Identify which cell holds the provided text, then report its (x, y) central coordinate. 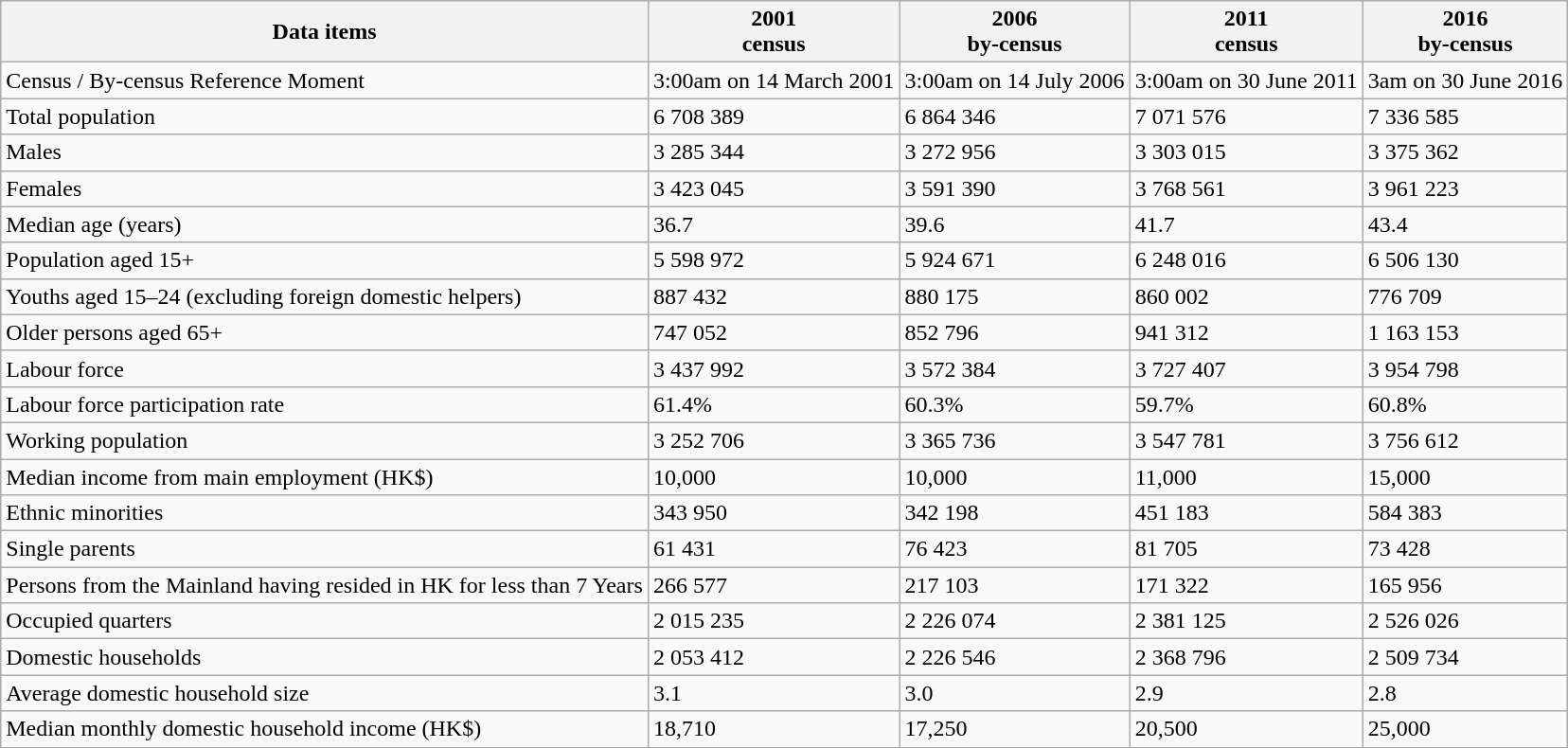
2 015 235 (774, 621)
Ethnic minorities (325, 513)
3 727 407 (1246, 368)
860 002 (1246, 296)
165 956 (1465, 585)
Domestic households (325, 657)
Working population (325, 440)
Average domestic household size (325, 693)
3:00am on 14 March 2001 (774, 80)
Median monthly domestic household income (HK$) (325, 729)
17,250 (1015, 729)
3 423 045 (774, 188)
2 226 546 (1015, 657)
2 381 125 (1246, 621)
7 336 585 (1465, 116)
Census / By-census Reference Moment (325, 80)
3 252 706 (774, 440)
3 375 362 (1465, 152)
6 248 016 (1246, 260)
852 796 (1015, 332)
6 506 130 (1465, 260)
3 365 736 (1015, 440)
Youths aged 15–24 (excluding foreign domestic helpers) (325, 296)
Persons from the Mainland having resided in HK for less than 7 Years (325, 585)
3 591 390 (1015, 188)
343 950 (774, 513)
3 547 781 (1246, 440)
2.9 (1246, 693)
Labour force (325, 368)
15,000 (1465, 476)
451 183 (1246, 513)
Females (325, 188)
Median age (years) (325, 224)
Median income from main employment (HK$) (325, 476)
3 437 992 (774, 368)
941 312 (1246, 332)
Older persons aged 65+ (325, 332)
2011census (1246, 32)
2016by-census (1465, 32)
3.0 (1015, 693)
5 598 972 (774, 260)
41.7 (1246, 224)
3 954 798 (1465, 368)
18,710 (774, 729)
60.3% (1015, 404)
2006by-census (1015, 32)
2 509 734 (1465, 657)
25,000 (1465, 729)
3 756 612 (1465, 440)
7 071 576 (1246, 116)
2 526 026 (1465, 621)
43.4 (1465, 224)
747 052 (774, 332)
39.6 (1015, 224)
6 708 389 (774, 116)
171 322 (1246, 585)
3 303 015 (1246, 152)
3 285 344 (774, 152)
1 163 153 (1465, 332)
81 705 (1246, 549)
342 198 (1015, 513)
Total population (325, 116)
Population aged 15+ (325, 260)
Occupied quarters (325, 621)
2 053 412 (774, 657)
61.4% (774, 404)
2 368 796 (1246, 657)
3 768 561 (1246, 188)
Data items (325, 32)
3 572 384 (1015, 368)
5 924 671 (1015, 260)
3.1 (774, 693)
266 577 (774, 585)
6 864 346 (1015, 116)
3 272 956 (1015, 152)
217 103 (1015, 585)
11,000 (1246, 476)
59.7% (1246, 404)
887 432 (774, 296)
Single parents (325, 549)
76 423 (1015, 549)
Males (325, 152)
Labour force participation rate (325, 404)
880 175 (1015, 296)
36.7 (774, 224)
2001census (774, 32)
584 383 (1465, 513)
2 226 074 (1015, 621)
73 428 (1465, 549)
20,500 (1246, 729)
60.8% (1465, 404)
2.8 (1465, 693)
3 961 223 (1465, 188)
776 709 (1465, 296)
3:00am on 14 July 2006 (1015, 80)
3:00am on 30 June 2011 (1246, 80)
3am on 30 June 2016 (1465, 80)
61 431 (774, 549)
